From the cell containing the given text, extract its center point as [X, Y] coordinate. 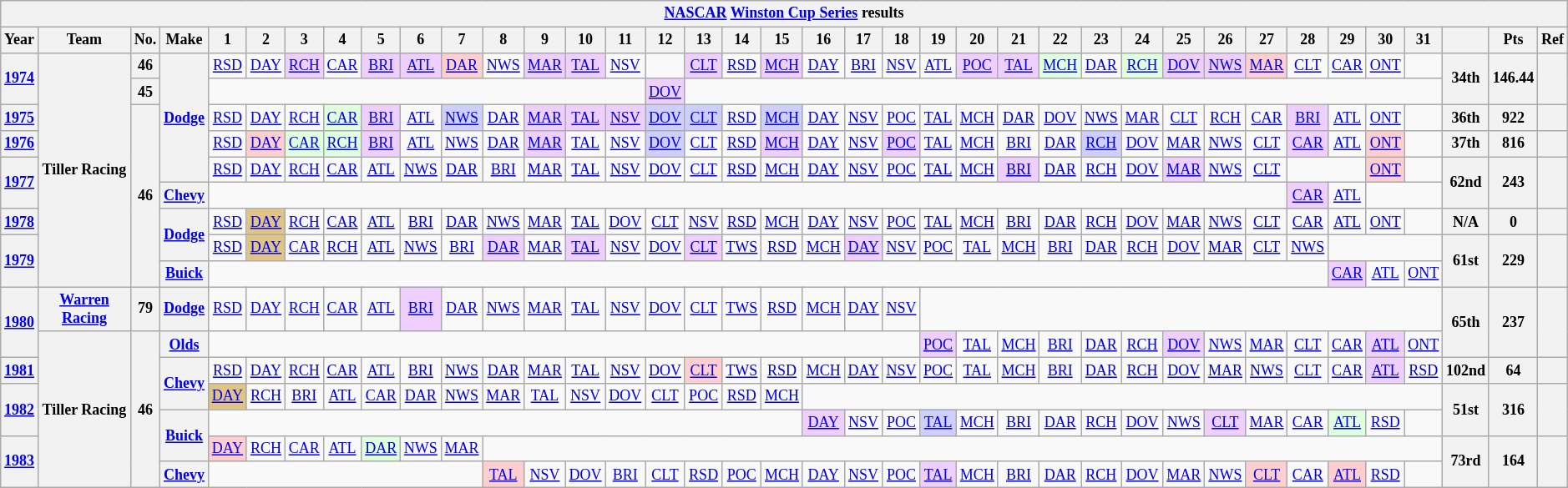
28 [1308, 40]
1983 [20, 461]
1980 [20, 322]
4 [342, 40]
79 [145, 309]
Olds [185, 344]
Pts [1513, 40]
24 [1142, 40]
30 [1385, 40]
1977 [20, 183]
21 [1019, 40]
816 [1513, 143]
36th [1466, 117]
20 [977, 40]
229 [1513, 260]
No. [145, 40]
10 [585, 40]
34th [1466, 78]
1975 [20, 117]
0 [1513, 222]
11 [625, 40]
31 [1424, 40]
13 [703, 40]
73rd [1466, 461]
NASCAR Winston Cup Series results [784, 13]
18 [902, 40]
45 [145, 92]
922 [1513, 117]
14 [741, 40]
1982 [20, 410]
316 [1513, 410]
146.44 [1513, 78]
6 [421, 40]
17 [863, 40]
1981 [20, 370]
15 [782, 40]
61st [1466, 260]
164 [1513, 461]
102nd [1466, 370]
1974 [20, 78]
1976 [20, 143]
19 [938, 40]
29 [1348, 40]
Make [185, 40]
243 [1513, 183]
N/A [1466, 222]
27 [1267, 40]
64 [1513, 370]
237 [1513, 322]
Year [20, 40]
16 [823, 40]
9 [545, 40]
8 [503, 40]
1 [227, 40]
Warren Racing [83, 309]
1978 [20, 222]
51st [1466, 410]
26 [1226, 40]
7 [462, 40]
12 [665, 40]
65th [1466, 322]
22 [1060, 40]
25 [1184, 40]
1979 [20, 260]
37th [1466, 143]
5 [381, 40]
Team [83, 40]
Ref [1553, 40]
3 [304, 40]
62nd [1466, 183]
2 [266, 40]
23 [1102, 40]
